Find where the given text appears and provide that cell's center as [X, Y] coordinate. 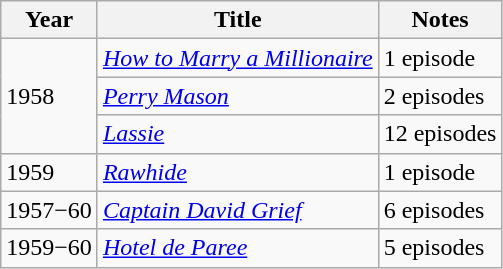
12 episodes [440, 134]
Perry Mason [238, 96]
Title [238, 20]
1957−60 [50, 210]
5 episodes [440, 248]
Hotel de Paree [238, 248]
Lassie [238, 134]
Captain David Grief [238, 210]
6 episodes [440, 210]
1958 [50, 96]
Notes [440, 20]
2 episodes [440, 96]
1959 [50, 172]
Year [50, 20]
1959−60 [50, 248]
Rawhide [238, 172]
How to Marry a Millionaire [238, 58]
